Scan for the cell matching the given text and deliver its (x, y) coordinate at center. 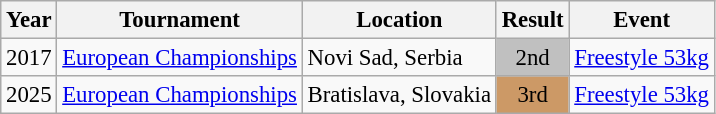
Location (399, 20)
Novi Sad, Serbia (399, 58)
Result (532, 20)
Event (642, 20)
Bratislava, Slovakia (399, 95)
Year (29, 20)
3rd (532, 95)
2025 (29, 95)
2017 (29, 58)
Tournament (180, 20)
2nd (532, 58)
